Return the [x, y] coordinate for the center point of the cell that contains the specified text.  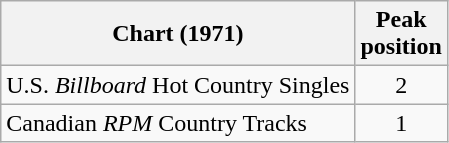
1 [401, 123]
Canadian RPM Country Tracks [178, 123]
2 [401, 85]
Peakposition [401, 34]
U.S. Billboard Hot Country Singles [178, 85]
Chart (1971) [178, 34]
